Detect which cell encompasses the target text, then output its [X, Y] center coordinate. 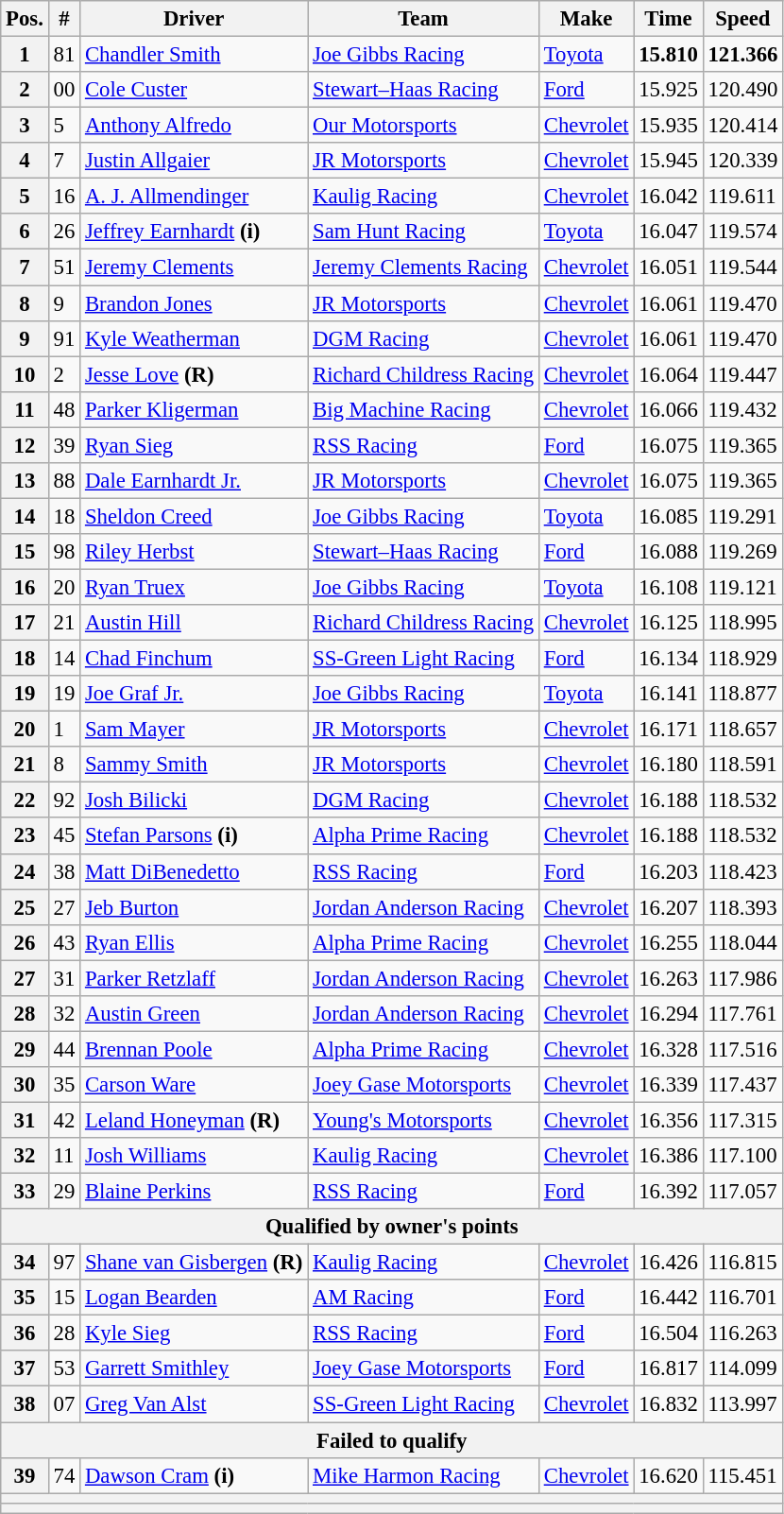
119.611 [742, 197]
Greg Van Alst [195, 1404]
118.877 [742, 694]
Joe Graf Jr. [195, 694]
44 [64, 1049]
119.291 [742, 516]
Make [586, 19]
117.100 [742, 1156]
16.141 [669, 694]
6 [25, 232]
Sammy Smith [195, 765]
16.134 [669, 659]
Team [423, 19]
115.451 [742, 1475]
Mike Harmon Racing [423, 1475]
25 [25, 907]
15.925 [669, 90]
24 [25, 871]
16.426 [669, 1263]
Sam Mayer [195, 730]
117.057 [742, 1192]
Stefan Parsons (i) [195, 836]
118.044 [742, 942]
Blaine Perkins [195, 1192]
Failed to qualify [392, 1440]
117.315 [742, 1120]
Dawson Cram (i) [195, 1475]
3 [25, 126]
118.423 [742, 871]
53 [64, 1369]
92 [64, 800]
16.066 [669, 409]
Brandon Jones [195, 303]
Anthony Alfredo [195, 126]
16.328 [669, 1049]
Driver [195, 19]
113.997 [742, 1404]
16.392 [669, 1192]
Jesse Love (R) [195, 374]
10 [25, 374]
Chad Finchum [195, 659]
Jeb Burton [195, 907]
118.591 [742, 765]
16.047 [669, 232]
Pos. [25, 19]
118.995 [742, 623]
# [64, 19]
30 [25, 1085]
Jeremy Clements Racing [423, 267]
119.269 [742, 552]
117.437 [742, 1085]
16.203 [669, 871]
15.945 [669, 161]
Kyle Weatherman [195, 338]
16.817 [669, 1369]
33 [25, 1192]
12 [25, 445]
118.657 [742, 730]
23 [25, 836]
Jeremy Clements [195, 267]
Garrett Smithley [195, 1369]
A. J. Allmendinger [195, 197]
Leland Honeyman (R) [195, 1120]
15.810 [669, 55]
Sam Hunt Racing [423, 232]
81 [64, 55]
16.207 [669, 907]
Cole Custer [195, 90]
119.544 [742, 267]
22 [25, 800]
34 [25, 1263]
Big Machine Racing [423, 409]
74 [64, 1475]
Speed [742, 19]
36 [25, 1333]
119.447 [742, 374]
16.832 [669, 1404]
17 [25, 623]
16.504 [669, 1333]
16.171 [669, 730]
120.339 [742, 161]
51 [64, 267]
16.386 [669, 1156]
Justin Allgaier [195, 161]
00 [64, 90]
16.620 [669, 1475]
Austin Hill [195, 623]
16.042 [669, 197]
118.393 [742, 907]
119.432 [742, 409]
98 [64, 552]
116.263 [742, 1333]
Matt DiBenedetto [195, 871]
16.339 [669, 1085]
Dale Earnhardt Jr. [195, 481]
16.108 [669, 587]
48 [64, 409]
116.701 [742, 1298]
Logan Bearden [195, 1298]
118.929 [742, 659]
Austin Green [195, 1014]
117.761 [742, 1014]
120.414 [742, 126]
117.516 [742, 1049]
13 [25, 481]
Carson Ware [195, 1085]
116.815 [742, 1263]
Chandler Smith [195, 55]
16.064 [669, 374]
15.935 [669, 126]
114.099 [742, 1369]
16.085 [669, 516]
16.180 [669, 765]
Jeffrey Earnhardt (i) [195, 232]
Shane van Gisbergen (R) [195, 1263]
16.088 [669, 552]
Sheldon Creed [195, 516]
Ryan Sieg [195, 445]
07 [64, 1404]
16.356 [669, 1120]
120.490 [742, 90]
Kyle Sieg [195, 1333]
42 [64, 1120]
97 [64, 1263]
91 [64, 338]
16.051 [669, 267]
16.263 [669, 978]
121.366 [742, 55]
16.255 [669, 942]
Riley Herbst [195, 552]
Parker Kligerman [195, 409]
16.294 [669, 1014]
Ryan Truex [195, 587]
45 [64, 836]
Parker Retzlaff [195, 978]
117.986 [742, 978]
119.574 [742, 232]
Brennan Poole [195, 1049]
Our Motorsports [423, 126]
37 [25, 1369]
16.442 [669, 1298]
AM Racing [423, 1298]
Ryan Ellis [195, 942]
Qualified by owner's points [392, 1227]
16.125 [669, 623]
Young's Motorsports [423, 1120]
43 [64, 942]
Josh Bilicki [195, 800]
88 [64, 481]
4 [25, 161]
Josh Williams [195, 1156]
Time [669, 19]
119.121 [742, 587]
